Pinpoint the cell where the given text exists, returning its (x, y) midpoint coordinate. 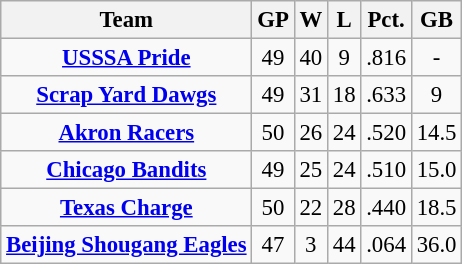
GB (436, 20)
USSSA Pride (126, 58)
.064 (386, 245)
36.0 (436, 245)
.520 (386, 133)
.816 (386, 58)
W (310, 20)
25 (310, 170)
18 (344, 95)
Scrap Yard Dawgs (126, 95)
31 (310, 95)
Akron Racers (126, 133)
Pct. (386, 20)
GP (273, 20)
44 (344, 245)
26 (310, 133)
.633 (386, 95)
15.0 (436, 170)
3 (310, 245)
Team (126, 20)
.510 (386, 170)
14.5 (436, 133)
- (436, 58)
.440 (386, 208)
40 (310, 58)
22 (310, 208)
47 (273, 245)
Chicago Bandits (126, 170)
28 (344, 208)
L (344, 20)
18.5 (436, 208)
Beijing Shougang Eagles (126, 245)
Texas Charge (126, 208)
